Find where the given text appears and provide that cell's center as [x, y] coordinate. 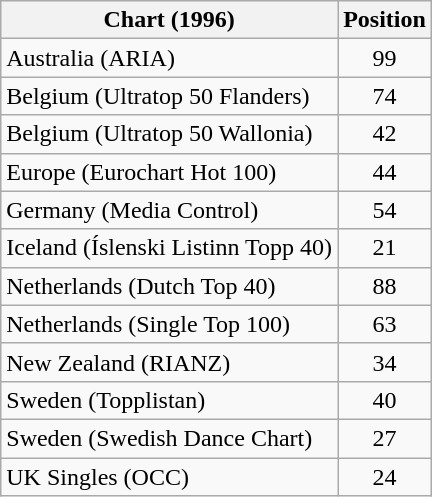
34 [385, 362]
Netherlands (Dutch Top 40) [170, 286]
Position [385, 20]
44 [385, 172]
54 [385, 210]
New Zealand (RIANZ) [170, 362]
88 [385, 286]
UK Singles (OCC) [170, 477]
99 [385, 58]
74 [385, 96]
Sweden (Swedish Dance Chart) [170, 438]
Iceland (Íslenski Listinn Topp 40) [170, 248]
63 [385, 324]
Australia (ARIA) [170, 58]
Belgium (Ultratop 50 Flanders) [170, 96]
Sweden (Topplistan) [170, 400]
Chart (1996) [170, 20]
27 [385, 438]
42 [385, 134]
Netherlands (Single Top 100) [170, 324]
24 [385, 477]
Belgium (Ultratop 50 Wallonia) [170, 134]
Germany (Media Control) [170, 210]
40 [385, 400]
21 [385, 248]
Europe (Eurochart Hot 100) [170, 172]
